Search for the cell housing the specified text and yield its [X, Y] center coordinate. 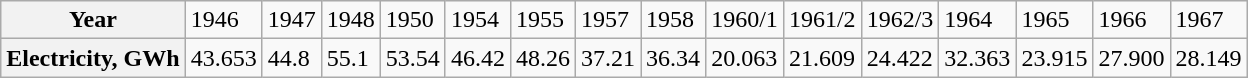
53.54 [412, 58]
48.26 [542, 58]
27.900 [1132, 58]
1954 [478, 20]
1966 [1132, 20]
1946 [224, 20]
1950 [412, 20]
32.363 [978, 58]
1957 [608, 20]
21.609 [822, 58]
Electricity, GWh [93, 58]
1962/3 [900, 20]
28.149 [1208, 58]
1958 [674, 20]
1960/1 [745, 20]
1964 [978, 20]
1967 [1208, 20]
1955 [542, 20]
43.653 [224, 58]
55.1 [350, 58]
20.063 [745, 58]
23.915 [1054, 58]
1947 [292, 20]
1948 [350, 20]
46.42 [478, 58]
24.422 [900, 58]
37.21 [608, 58]
Year [93, 20]
36.34 [674, 58]
1965 [1054, 20]
1961/2 [822, 20]
44.8 [292, 58]
